Locate the cell with the specified text and output its [X, Y] center coordinate. 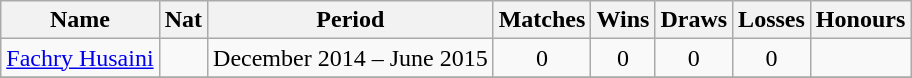
December 2014 – June 2015 [351, 58]
Fachry Husaini [80, 58]
Period [351, 20]
Draws [694, 20]
Wins [623, 20]
Honours [860, 20]
Matches [542, 20]
Name [80, 20]
Losses [772, 20]
Nat [183, 20]
